From the cell containing the given text, extract its center point as (x, y) coordinate. 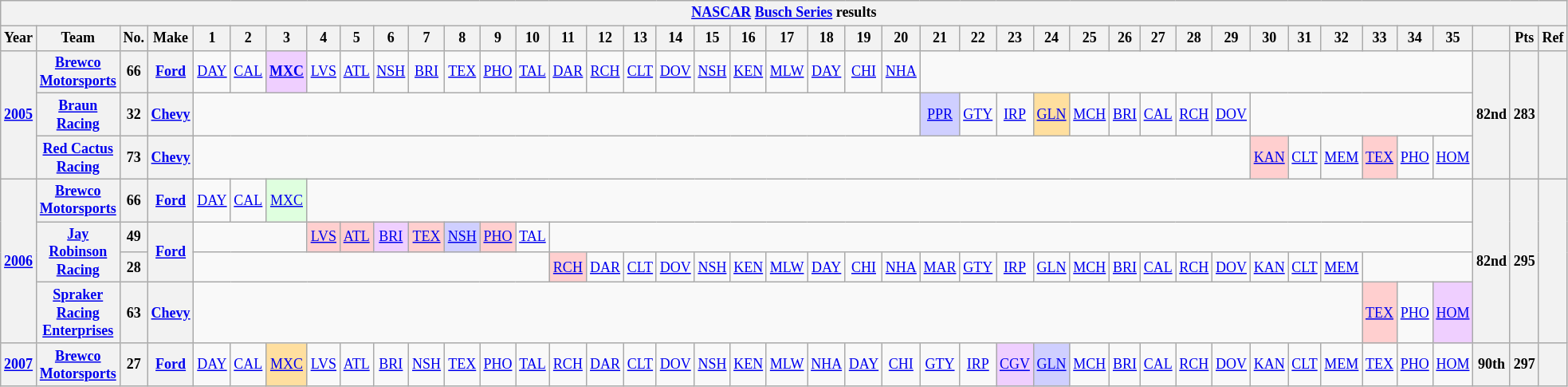
15 (713, 38)
35 (1452, 38)
18 (827, 38)
8 (462, 38)
14 (675, 38)
20 (902, 38)
297 (1524, 365)
23 (1016, 38)
1 (212, 38)
2006 (19, 261)
Team (78, 38)
33 (1380, 38)
Red Cactus Racing (78, 157)
9 (497, 38)
4 (324, 38)
25 (1090, 38)
295 (1524, 261)
NASCAR Busch Series results (784, 13)
Pts (1524, 38)
30 (1269, 38)
22 (978, 38)
16 (749, 38)
19 (863, 38)
283 (1524, 115)
2 (249, 38)
49 (134, 237)
34 (1414, 38)
12 (606, 38)
7 (427, 38)
5 (356, 38)
Ref (1553, 38)
2007 (19, 365)
Braun Racing (78, 115)
CGV (1016, 365)
90th (1492, 365)
31 (1304, 38)
Jay Robinson Racing (78, 252)
24 (1051, 38)
10 (532, 38)
73 (134, 157)
Spraker Racing Enterprises (78, 313)
3 (287, 38)
11 (568, 38)
No. (134, 38)
29 (1232, 38)
21 (940, 38)
Make (171, 38)
17 (786, 38)
PPR (940, 115)
13 (639, 38)
63 (134, 313)
2005 (19, 115)
MAR (940, 267)
26 (1126, 38)
6 (391, 38)
Year (19, 38)
